Output the [x, y] coordinate of the center of the cell containing the given text.  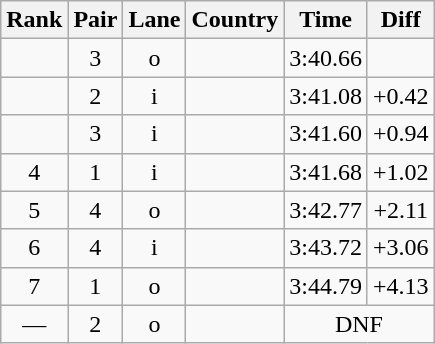
5 [34, 210]
3:41.08 [326, 96]
+0.42 [400, 96]
DNF [359, 324]
+3.06 [400, 248]
Time [326, 20]
3:41.60 [326, 134]
Rank [34, 20]
3:44.79 [326, 286]
— [34, 324]
+1.02 [400, 172]
7 [34, 286]
3:41.68 [326, 172]
6 [34, 248]
+2.11 [400, 210]
+4.13 [400, 286]
Lane [154, 20]
+0.94 [400, 134]
3:40.66 [326, 58]
Pair [96, 20]
Country [235, 20]
3:42.77 [326, 210]
Diff [400, 20]
3:43.72 [326, 248]
